Pinpoint the cell where the given text exists, returning its (x, y) midpoint coordinate. 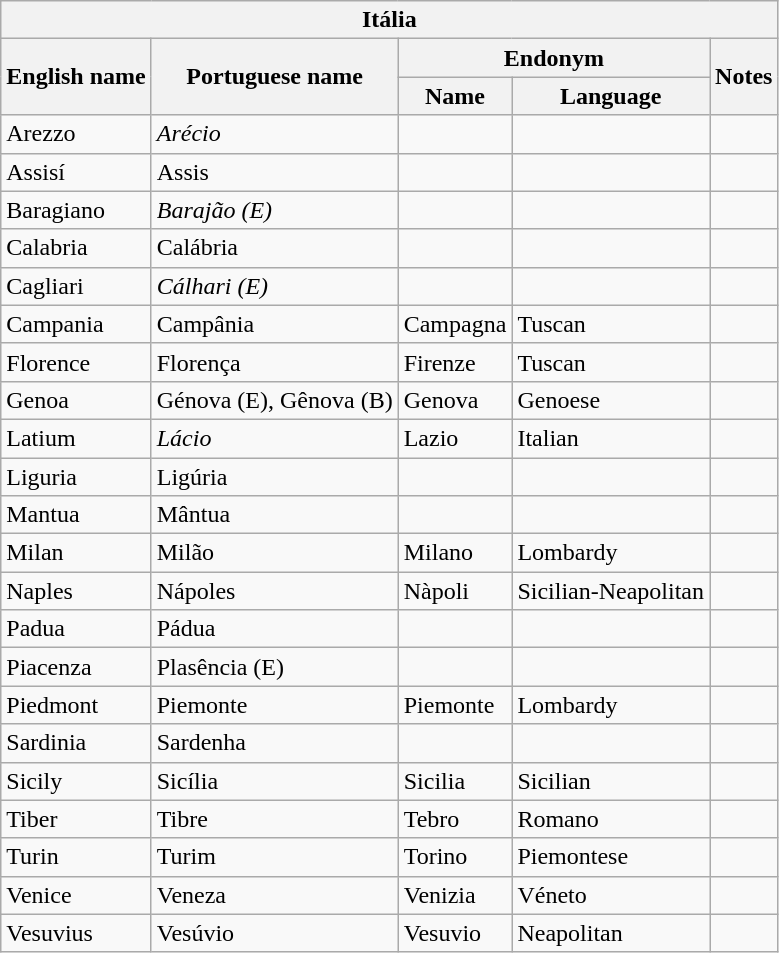
English name (76, 77)
Lácio (274, 438)
Ligúria (274, 477)
Nápoles (274, 591)
Piacenza (76, 667)
Génova (E), Gênova (B) (274, 400)
Itália (390, 20)
Pádua (274, 629)
Arécio (274, 134)
Cálhari (E) (274, 286)
Italian (611, 438)
Milan (76, 553)
Sicilian-Neapolitan (611, 591)
Sardenha (274, 743)
Milão (274, 553)
Sicilia (455, 781)
Mantua (76, 515)
Torino (455, 857)
Venizia (455, 895)
Arezzo (76, 134)
Endonym (554, 58)
Genoa (76, 400)
Genova (455, 400)
Portuguese name (274, 77)
Padua (76, 629)
Nàpoli (455, 591)
Romano (611, 819)
Tibre (274, 819)
Florença (274, 362)
Campania (76, 324)
Notes (744, 77)
Turin (76, 857)
Mântua (274, 515)
Language (611, 96)
Assisí (76, 172)
Name (455, 96)
Naples (76, 591)
Sicília (274, 781)
Campânia (274, 324)
Véneto (611, 895)
Piemontese (611, 857)
Cagliari (76, 286)
Genoese (611, 400)
Lazio (455, 438)
Baragiano (76, 210)
Turim (274, 857)
Venice (76, 895)
Sardinia (76, 743)
Vesuvius (76, 933)
Veneza (274, 895)
Calabria (76, 248)
Barajão (E) (274, 210)
Calábria (274, 248)
Vesúvio (274, 933)
Assis (274, 172)
Campagna (455, 324)
Florence (76, 362)
Neapolitan (611, 933)
Vesuvio (455, 933)
Sicilian (611, 781)
Piedmont (76, 705)
Milano (455, 553)
Plasência (E) (274, 667)
Tebro (455, 819)
Liguria (76, 477)
Firenze (455, 362)
Latium (76, 438)
Sicily (76, 781)
Tiber (76, 819)
